Search for the cell housing the specified text and yield its [x, y] center coordinate. 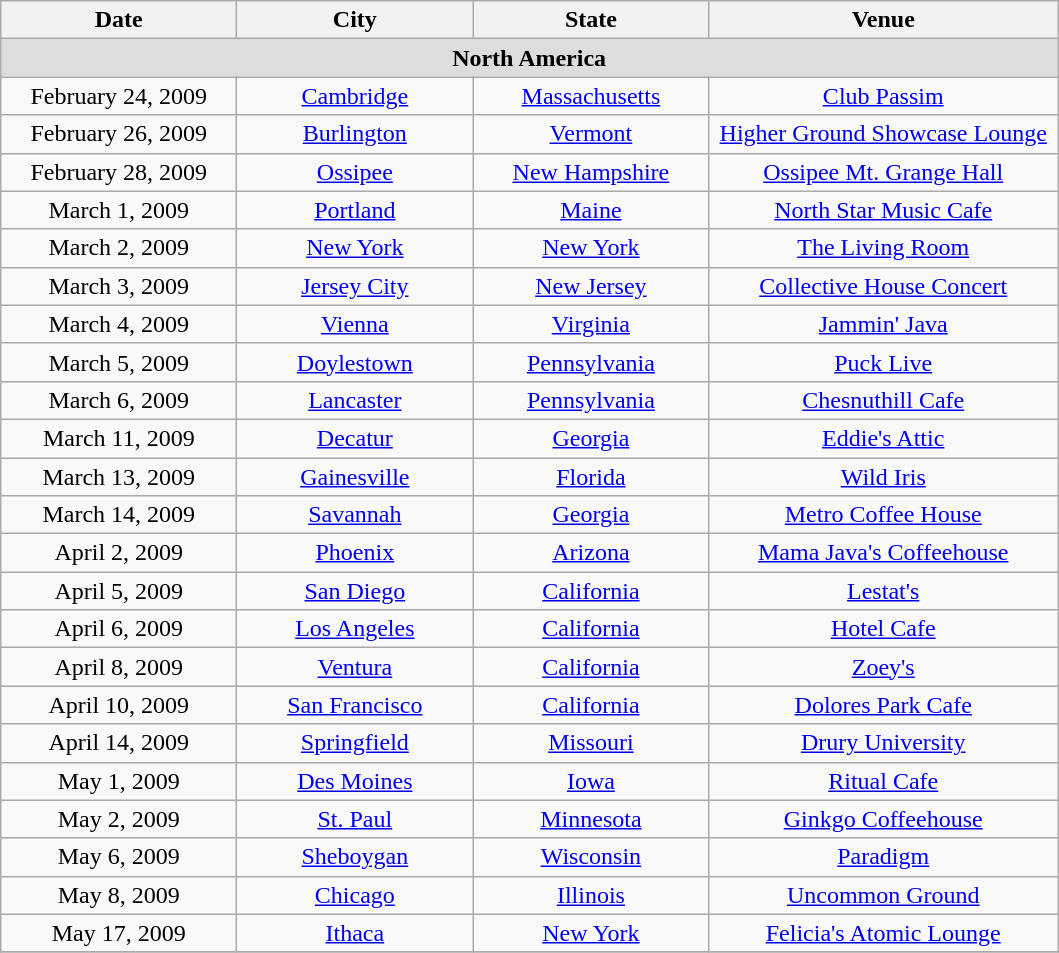
Ventura [355, 667]
Sheboygan [355, 857]
City [355, 20]
Club Passim [884, 96]
Florida [591, 477]
February 24, 2009 [119, 96]
Wild Iris [884, 477]
Portland [355, 210]
April 8, 2009 [119, 667]
Missouri [591, 743]
March 4, 2009 [119, 324]
March 5, 2009 [119, 362]
Decatur [355, 438]
Ritual Cafe [884, 781]
Ossipee Mt. Grange Hall [884, 172]
Los Angeles [355, 629]
Wisconsin [591, 857]
Des Moines [355, 781]
Cambridge [355, 96]
Virginia [591, 324]
May 17, 2009 [119, 933]
North Star Music Cafe [884, 210]
April 10, 2009 [119, 705]
March 3, 2009 [119, 286]
Savannah [355, 515]
Mama Java's Coffeehouse [884, 553]
Collective House Concert [884, 286]
Uncommon Ground [884, 895]
Ossipee [355, 172]
New Hampshire [591, 172]
March 13, 2009 [119, 477]
Higher Ground Showcase Lounge [884, 134]
St. Paul [355, 819]
Drury University [884, 743]
April 2, 2009 [119, 553]
Ithaca [355, 933]
Maine [591, 210]
Puck Live [884, 362]
Arizona [591, 553]
Lancaster [355, 400]
May 2, 2009 [119, 819]
North America [530, 58]
State [591, 20]
March 2, 2009 [119, 248]
May 1, 2009 [119, 781]
March 1, 2009 [119, 210]
Ginkgo Coffeehouse [884, 819]
Iowa [591, 781]
Jammin' Java [884, 324]
March 6, 2009 [119, 400]
May 6, 2009 [119, 857]
Springfield [355, 743]
Vienna [355, 324]
Gainesville [355, 477]
Lestat's [884, 591]
Jersey City [355, 286]
February 28, 2009 [119, 172]
February 26, 2009 [119, 134]
Zoey's [884, 667]
Phoenix [355, 553]
Burlington [355, 134]
Date [119, 20]
Dolores Park Cafe [884, 705]
Doylestown [355, 362]
Massachusetts [591, 96]
Metro Coffee House [884, 515]
San Diego [355, 591]
New Jersey [591, 286]
The Living Room [884, 248]
Paradigm [884, 857]
April 14, 2009 [119, 743]
Vermont [591, 134]
Chesnuthill Cafe [884, 400]
May 8, 2009 [119, 895]
April 5, 2009 [119, 591]
Chicago [355, 895]
March 14, 2009 [119, 515]
March 11, 2009 [119, 438]
Minnesota [591, 819]
Eddie's Attic [884, 438]
Hotel Cafe [884, 629]
San Francisco [355, 705]
April 6, 2009 [119, 629]
Venue [884, 20]
Felicia's Atomic Lounge [884, 933]
Illinois [591, 895]
